Return [x, y] of the center of cell containing provided text 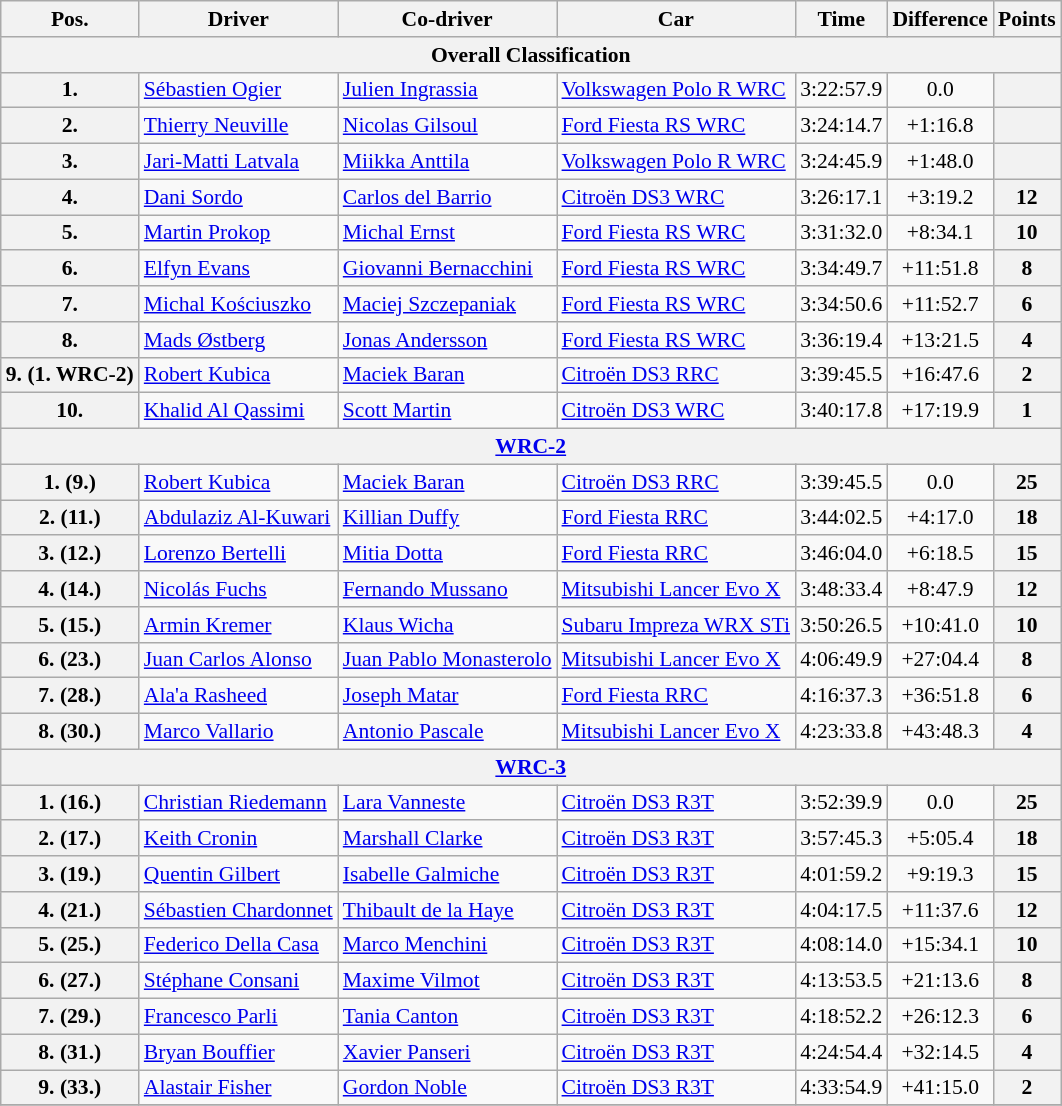
+8:47.9 [940, 589]
+41:15.0 [940, 1088]
4. (14.) [70, 589]
4:04:17.5 [841, 910]
7. (28.) [70, 696]
Marco Vallario [238, 732]
+15:34.1 [940, 945]
3:22:57.9 [841, 90]
4:08:14.0 [841, 945]
Stéphane Consani [238, 981]
+6:18.5 [940, 554]
+36:51.8 [940, 696]
+26:12.3 [940, 1017]
3:57:45.3 [841, 839]
3. [70, 162]
+4:17.0 [940, 518]
Jonas Andersson [448, 340]
Fernando Mussano [448, 589]
3:52:39.9 [841, 803]
+16:47.6 [940, 375]
+43:48.3 [940, 732]
4:33:54.9 [841, 1088]
Maxime Vilmot [448, 981]
Tania Canton [448, 1017]
Miikka Anttila [448, 162]
+8:34.1 [940, 233]
3:50:26.5 [841, 625]
3:26:17.1 [841, 197]
Jari-Matti Latvala [238, 162]
Isabelle Galmiche [448, 874]
8. [70, 340]
5. (25.) [70, 945]
6. (23.) [70, 660]
Michal Kościuszko [238, 304]
Mitia Dotta [448, 554]
Francesco Parli [238, 1017]
+10:41.0 [940, 625]
1. [70, 90]
Marshall Clarke [448, 839]
1 [1027, 411]
+17:19.9 [940, 411]
Bryan Bouffier [238, 1052]
Nicolás Fuchs [238, 589]
5. (15.) [70, 625]
+9:19.3 [940, 874]
Ala'a Rasheed [238, 696]
4. [70, 197]
+1:48.0 [940, 162]
4:06:49.9 [841, 660]
Car [676, 19]
3:31:32.0 [841, 233]
6. [70, 269]
1. (16.) [70, 803]
Xavier Panseri [448, 1052]
Gordon Noble [448, 1088]
+21:13.6 [940, 981]
7. [70, 304]
3:24:45.9 [841, 162]
Maciej Szczepaniak [448, 304]
4:16:37.3 [841, 696]
2. (17.) [70, 839]
Abdulaziz Al-Kuwari [238, 518]
Mads Østberg [238, 340]
Lorenzo Bertelli [238, 554]
Giovanni Bernacchini [448, 269]
+27:04.4 [940, 660]
Martin Prokop [238, 233]
3:34:50.6 [841, 304]
Difference [940, 19]
9. (33.) [70, 1088]
Driver [238, 19]
3:46:04.0 [841, 554]
+13:21.5 [940, 340]
4:18:52.2 [841, 1017]
8. (30.) [70, 732]
3:40:17.8 [841, 411]
Alastair Fisher [238, 1088]
Antonio Pascale [448, 732]
Klaus Wicha [448, 625]
4:23:33.8 [841, 732]
+5:05.4 [940, 839]
9. (1. WRC-2) [70, 375]
Michal Ernst [448, 233]
6. (27.) [70, 981]
+1:16.8 [940, 126]
Juan Pablo Monasterolo [448, 660]
Sébastien Chardonnet [238, 910]
Time [841, 19]
Lara Vanneste [448, 803]
5. [70, 233]
3:44:02.5 [841, 518]
Keith Cronin [238, 839]
+11:51.8 [940, 269]
3:48:33.4 [841, 589]
Marco Menchini [448, 945]
2. [70, 126]
Julien Ingrassia [448, 90]
3:24:14.7 [841, 126]
3:34:49.7 [841, 269]
4:13:53.5 [841, 981]
1. (9.) [70, 482]
Scott Martin [448, 411]
+32:14.5 [940, 1052]
Dani Sordo [238, 197]
Carlos del Barrio [448, 197]
Co-driver [448, 19]
WRC-2 [531, 447]
3. (19.) [70, 874]
10. [70, 411]
Points [1027, 19]
WRC-3 [531, 767]
Quentin Gilbert [238, 874]
Elfyn Evans [238, 269]
Pos. [70, 19]
2. (11.) [70, 518]
Christian Riedemann [238, 803]
4:24:54.4 [841, 1052]
3:36:19.4 [841, 340]
+11:52.7 [940, 304]
Nicolas Gilsoul [448, 126]
4:01:59.2 [841, 874]
3. (12.) [70, 554]
4. (21.) [70, 910]
Thibault de la Haye [448, 910]
Armin Kremer [238, 625]
Killian Duffy [448, 518]
Overall Classification [531, 55]
+11:37.6 [940, 910]
Khalid Al Qassimi [238, 411]
Sébastien Ogier [238, 90]
7. (29.) [70, 1017]
8. (31.) [70, 1052]
Federico Della Casa [238, 945]
Juan Carlos Alonso [238, 660]
Joseph Matar [448, 696]
+3:19.2 [940, 197]
Thierry Neuville [238, 126]
Subaru Impreza WRX STi [676, 625]
